Extract the [X, Y] coordinate from the center of the cell holding the provided text.  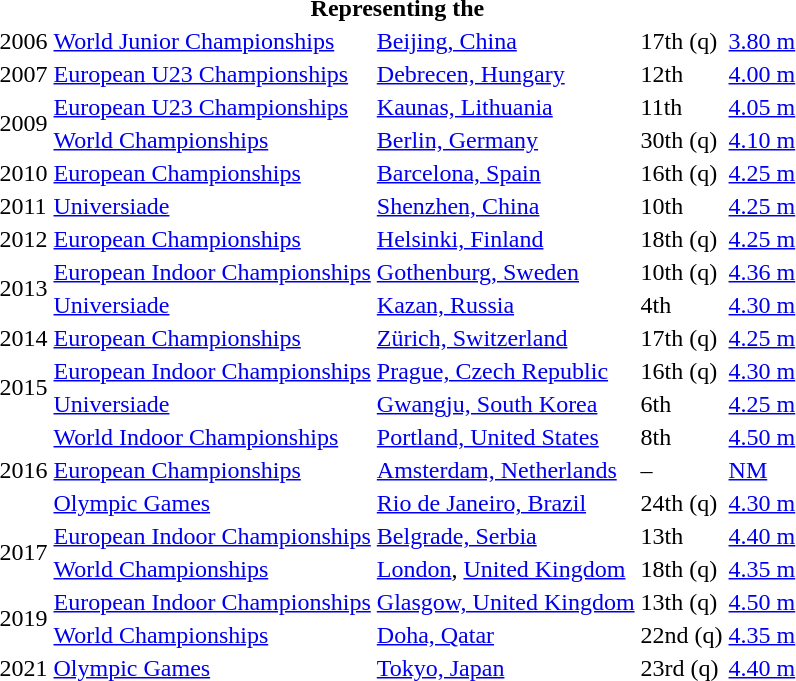
Rio de Janeiro, Brazil [506, 503]
Doha, Qatar [506, 635]
Prague, Czech Republic [506, 371]
World Indoor Championships [212, 437]
Shenzhen, China [506, 206]
Barcelona, Spain [506, 173]
Olympic Games [212, 503]
Glasgow, United Kingdom [506, 602]
13th [682, 536]
London, United Kingdom [506, 569]
Kaunas, Lithuania [506, 107]
World Junior Championships [212, 41]
10th [682, 206]
22nd (q) [682, 635]
6th [682, 404]
24th (q) [682, 503]
12th [682, 74]
Debrecen, Hungary [506, 74]
11th [682, 107]
Zürich, Switzerland [506, 338]
Portland, United States [506, 437]
30th (q) [682, 140]
Gwangju, South Korea [506, 404]
Belgrade, Serbia [506, 536]
Helsinki, Finland [506, 239]
Beijing, China [506, 41]
Berlin, Germany [506, 140]
13th (q) [682, 602]
4th [682, 305]
– [682, 470]
8th [682, 437]
10th (q) [682, 272]
Amsterdam, Netherlands [506, 470]
Kazan, Russia [506, 305]
Gothenburg, Sweden [506, 272]
